Extract the [x, y] coordinate from the center of the cell holding the provided text.  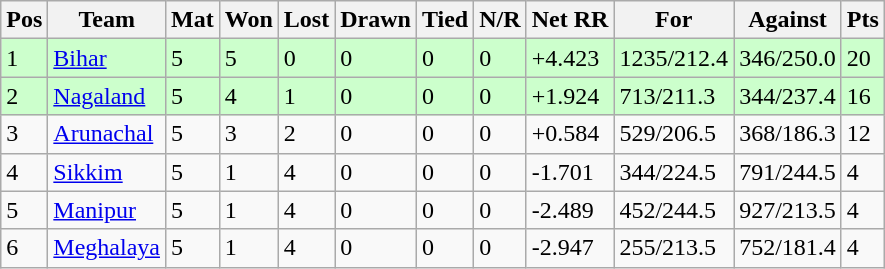
16 [862, 96]
20 [862, 58]
713/211.3 [674, 96]
Nagaland [107, 96]
927/213.5 [788, 210]
Against [788, 20]
452/244.5 [674, 210]
-1.701 [570, 172]
346/250.0 [788, 58]
N/R [500, 20]
344/224.5 [674, 172]
368/186.3 [788, 134]
255/213.5 [674, 248]
12 [862, 134]
+4.423 [570, 58]
Pts [862, 20]
344/237.4 [788, 96]
-2.947 [570, 248]
Sikkim [107, 172]
Team [107, 20]
-2.489 [570, 210]
Arunachal [107, 134]
Mat [192, 20]
6 [24, 248]
791/244.5 [788, 172]
Pos [24, 20]
Meghalaya [107, 248]
For [674, 20]
Net RR [570, 20]
1235/212.4 [674, 58]
Tied [444, 20]
Drawn [376, 20]
Lost [306, 20]
529/206.5 [674, 134]
Manipur [107, 210]
+0.584 [570, 134]
+1.924 [570, 96]
Won [248, 20]
Bihar [107, 58]
752/181.4 [788, 248]
